Detect which cell encompasses the target text, then output its [X, Y] center coordinate. 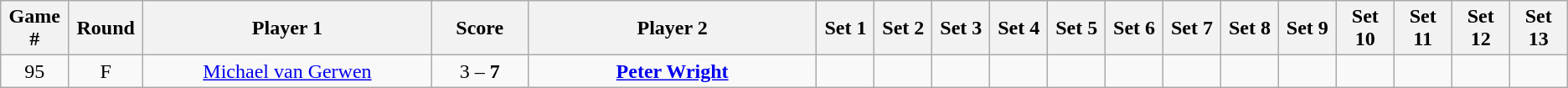
F [106, 71]
Game # [35, 28]
Michael van Gerwen [288, 71]
Round [106, 28]
Score [479, 28]
Set 5 [1077, 28]
95 [35, 71]
Set 11 [1422, 28]
Set 3 [962, 28]
Peter Wright [672, 71]
Player 1 [288, 28]
Player 2 [672, 28]
Set 7 [1193, 28]
Set 9 [1307, 28]
Set 12 [1481, 28]
Set 8 [1250, 28]
Set 2 [903, 28]
Set 6 [1134, 28]
Set 10 [1365, 28]
Set 1 [846, 28]
Set 4 [1019, 28]
Set 13 [1538, 28]
3 – 7 [479, 71]
